From the cell containing the given text, extract its center point as [X, Y] coordinate. 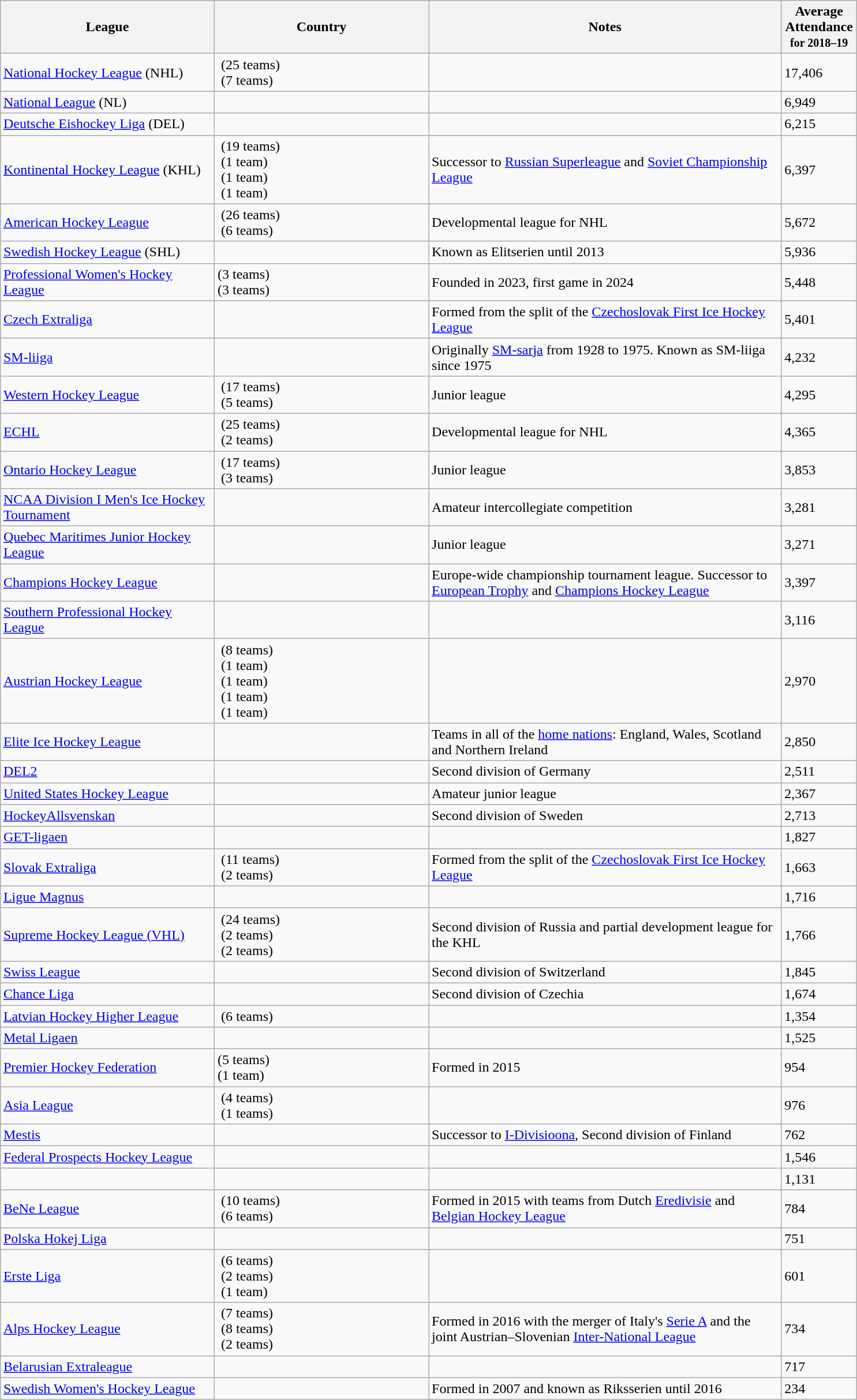
Ontario Hockey League [107, 470]
DEL2 [107, 772]
(5 teams) (1 team) [321, 1068]
2,367 [819, 793]
League [107, 27]
Kontinental Hockey League (KHL) [107, 170]
17,406 [819, 73]
1,663 [819, 867]
Belarusian Extraleague [107, 1367]
(24 teams) (2 teams) (2 teams) [321, 934]
(10 teams) (6 teams) [321, 1208]
Elite Ice Hockey League [107, 742]
4,295 [819, 395]
(7 teams) (8 teams) (2 teams) [321, 1329]
(6 teams) [321, 1016]
Latvian Hockey Higher League [107, 1016]
NCAA Division I Men's Ice Hockey Tournament [107, 508]
(26 teams) (6 teams) [321, 223]
Formed in 2007 and known as Riksserien until 2016 [605, 1388]
Metal Ligaen [107, 1038]
(11 teams) (2 teams) [321, 867]
HockeyAllsvenskan [107, 815]
Founded in 2023, first game in 2024 [605, 282]
976 [819, 1106]
6,949 [819, 102]
Federal Prospects Hockey League [107, 1157]
Swedish Women's Hockey League [107, 1388]
Southern Professional Hockey League [107, 620]
2,511 [819, 772]
4,365 [819, 432]
762 [819, 1135]
Slovak Extraliga [107, 867]
Asia League [107, 1106]
Amateur junior league [605, 793]
Premier Hockey Federation [107, 1068]
ECHL [107, 432]
BeNe League [107, 1208]
(19 teams) (1 team) (1 team) (1 team) [321, 170]
Country [321, 27]
Supreme Hockey League (VHL) [107, 934]
National League (NL) [107, 102]
601 [819, 1276]
American Hockey League [107, 223]
2,970 [819, 681]
5,672 [819, 223]
5,936 [819, 252]
Chance Liga [107, 994]
784 [819, 1208]
734 [819, 1329]
3,281 [819, 508]
Erste Liga [107, 1276]
(17 teams) (3 teams) [321, 470]
2,850 [819, 742]
Professional Women's Hockey League [107, 282]
1,525 [819, 1038]
Second division of Switzerland [605, 972]
1,827 [819, 837]
Second division of Germany [605, 772]
Ligue Magnus [107, 897]
3,271 [819, 545]
4,232 [819, 357]
Known as Elitserien until 2013 [605, 252]
United States Hockey League [107, 793]
3,397 [819, 583]
Alps Hockey League [107, 1329]
Swiss League [107, 972]
(4 teams) (1 teams) [321, 1106]
6,397 [819, 170]
Second division of Russia and partial development league for the KHL [605, 934]
(25 teams) (2 teams) [321, 432]
Successor to Russian Superleague and Soviet Championship League [605, 170]
Swedish Hockey League (SHL) [107, 252]
1,546 [819, 1157]
(8 teams) (1 team) (1 team) (1 team) (1 team) [321, 681]
Second division of Czechia [605, 994]
Quebec Maritimes Junior Hockey League [107, 545]
GET-ligaen [107, 837]
Western Hockey League [107, 395]
Formed in 2015 with teams from Dutch Eredivisie and Belgian Hockey League [605, 1208]
3,116 [819, 620]
Czech Extraliga [107, 320]
(25 teams) (7 teams) [321, 73]
Teams in all of the home nations: England, Wales, Scotland and Northern Ireland [605, 742]
(17 teams) (5 teams) [321, 395]
Amateur intercollegiate competition [605, 508]
Formed in 2016 with the merger of Italy's Serie A and the joint Austrian–Slovenian Inter-National League [605, 1329]
Europe-wide championship tournament league. Successor to European Trophy and Champions Hockey League [605, 583]
National Hockey League (NHL) [107, 73]
1,845 [819, 972]
Average Attendance for 2018–19 [819, 27]
2,713 [819, 815]
717 [819, 1367]
Notes [605, 27]
Austrian Hockey League [107, 681]
234 [819, 1388]
5,448 [819, 282]
1,354 [819, 1016]
(6 teams) (2 teams) (1 team) [321, 1276]
Deutsche Eishockey Liga (DEL) [107, 124]
Formed in 2015 [605, 1068]
Originally SM-sarja from 1928 to 1975. Known as SM-liiga since 1975 [605, 357]
3,853 [819, 470]
5,401 [819, 320]
Polska Hokej Liga [107, 1238]
(3 teams) (3 teams) [321, 282]
1,716 [819, 897]
1,674 [819, 994]
Successor to I-Divisioona, Second division of Finland [605, 1135]
954 [819, 1068]
Mestis [107, 1135]
Second division of Sweden [605, 815]
751 [819, 1238]
1,131 [819, 1179]
1,766 [819, 934]
6,215 [819, 124]
Champions Hockey League [107, 583]
SM-liiga [107, 357]
